Return the (X, Y) coordinate for the center point of the cell that contains the specified text.  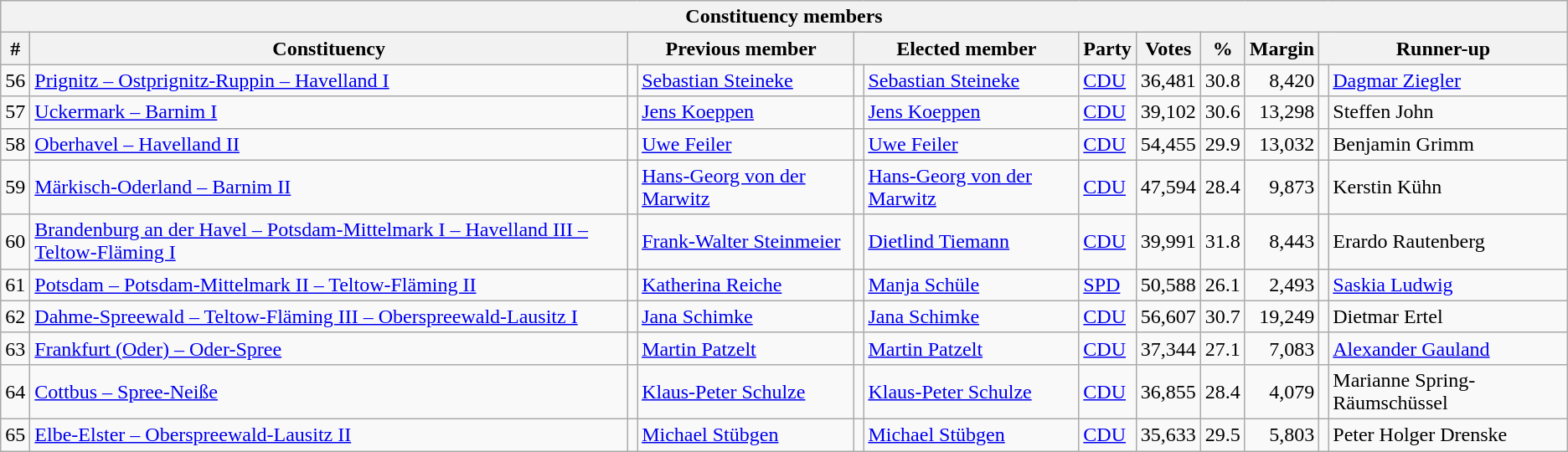
% (1223, 49)
13,298 (1282, 112)
59 (15, 187)
4,079 (1282, 392)
36,855 (1168, 392)
56,607 (1168, 316)
Prignitz – Ostprignitz-Ruppin – Havelland I (329, 80)
Potsdam – Potsdam-Mittelmark II – Teltow-Fläming II (329, 285)
56 (15, 80)
Elected member (967, 49)
58 (15, 144)
Oberhavel – Havelland II (329, 144)
61 (15, 285)
63 (15, 348)
Dahme-Spreewald – Teltow-Fläming III – Oberspreewald-Lausitz I (329, 316)
Constituency (329, 49)
5,803 (1282, 434)
27.1 (1223, 348)
54,455 (1168, 144)
8,420 (1282, 80)
62 (15, 316)
Margin (1282, 49)
50,588 (1168, 285)
64 (15, 392)
Frankfurt (Oder) – Oder-Spree (329, 348)
Kerstin Kühn (1447, 187)
13,032 (1282, 144)
Frank-Walter Steinmeier (745, 241)
19,249 (1282, 316)
8,443 (1282, 241)
29.5 (1223, 434)
Dagmar Ziegler (1447, 80)
Erardo Rautenberg (1447, 241)
# (15, 49)
7,083 (1282, 348)
2,493 (1282, 285)
Uckermark – Barnim I (329, 112)
39,991 (1168, 241)
Manja Schüle (972, 285)
Constituency members (784, 17)
30.6 (1223, 112)
Dietmar Ertel (1447, 316)
Katherina Reiche (745, 285)
Peter Holger Drenske (1447, 434)
65 (15, 434)
35,633 (1168, 434)
30.8 (1223, 80)
Alexander Gauland (1447, 348)
26.1 (1223, 285)
39,102 (1168, 112)
Steffen John (1447, 112)
47,594 (1168, 187)
Votes (1168, 49)
36,481 (1168, 80)
Previous member (741, 49)
29.9 (1223, 144)
Märkisch-Oderland – Barnim II (329, 187)
Brandenburg an der Havel – Potsdam-Mittelmark I – Havelland III – Teltow-Fläming I (329, 241)
57 (15, 112)
Marianne Spring-Räumschüssel (1447, 392)
Benjamin Grimm (1447, 144)
Runner-up (1444, 49)
Party (1107, 49)
30.7 (1223, 316)
60 (15, 241)
37,344 (1168, 348)
Elbe-Elster – Oberspreewald-Lausitz II (329, 434)
Saskia Ludwig (1447, 285)
9,873 (1282, 187)
Dietlind Tiemann (972, 241)
Cottbus – Spree-Neiße (329, 392)
SPD (1107, 285)
31.8 (1223, 241)
